Extract the [X, Y] coordinate from the center of the cell holding the provided text.  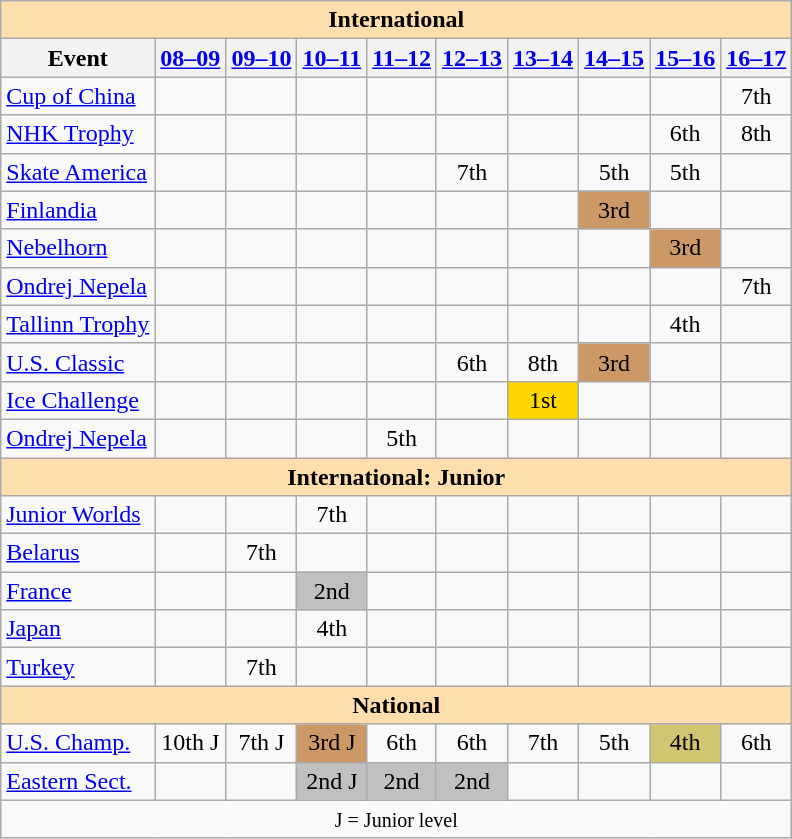
2nd J [332, 781]
Event [78, 58]
13–14 [544, 58]
7th J [262, 743]
09–10 [262, 58]
France [78, 591]
Ice Challenge [78, 400]
12–13 [472, 58]
National [396, 705]
Cup of China [78, 96]
15–16 [686, 58]
Japan [78, 629]
International: Junior [396, 477]
Eastern Sect. [78, 781]
10th J [190, 743]
10–11 [332, 58]
08–09 [190, 58]
U.S. Classic [78, 362]
3rd J [332, 743]
Finlandia [78, 210]
Tallinn Trophy [78, 324]
16–17 [756, 58]
J = Junior level [396, 819]
International [396, 20]
1st [544, 400]
U.S. Champ. [78, 743]
14–15 [614, 58]
Turkey [78, 667]
Belarus [78, 553]
Skate America [78, 172]
11–12 [402, 58]
Junior Worlds [78, 515]
Nebelhorn [78, 248]
NHK Trophy [78, 134]
